Provide the (x, y) coordinate of the cell's center where the given text is located.  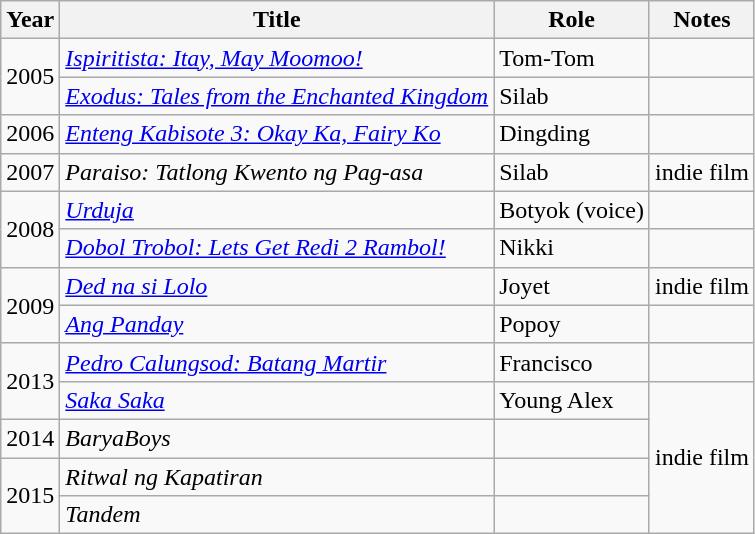
2013 (30, 381)
Ispiritista: Itay, May Moomoo! (277, 58)
Paraiso: Tatlong Kwento ng Pag-asa (277, 172)
Enteng Kabisote 3: Okay Ka, Fairy Ko (277, 134)
Dingding (572, 134)
BaryaBoys (277, 438)
Young Alex (572, 400)
Dobol Trobol: Lets Get Redi 2 Rambol! (277, 248)
Notes (702, 20)
2006 (30, 134)
Pedro Calungsod: Batang Martir (277, 362)
Title (277, 20)
2015 (30, 496)
Francisco (572, 362)
Tandem (277, 515)
Urduja (277, 210)
Saka Saka (277, 400)
Tom-Tom (572, 58)
Ded na si Lolo (277, 286)
Nikki (572, 248)
Popoy (572, 324)
Year (30, 20)
Joyet (572, 286)
Botyok (voice) (572, 210)
2005 (30, 77)
2008 (30, 229)
Ang Panday (277, 324)
2007 (30, 172)
2009 (30, 305)
2014 (30, 438)
Ritwal ng Kapatiran (277, 477)
Exodus: Tales from the Enchanted Kingdom (277, 96)
Role (572, 20)
